Return the [x, y] coordinate for the center point of the cell that contains the specified text.  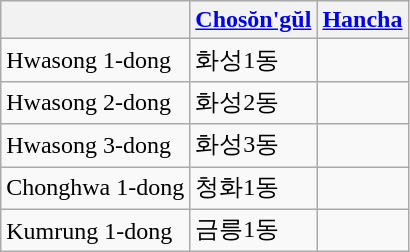
화성1동 [254, 60]
화성2동 [254, 102]
화성3동 [254, 146]
금릉1동 [254, 230]
Chonghwa 1-dong [96, 188]
Chosŏn'gŭl [254, 20]
Hwasong 3-dong [96, 146]
Kumrung 1-dong [96, 230]
Hancha [362, 20]
Hwasong 2-dong [96, 102]
청화1동 [254, 188]
Hwasong 1-dong [96, 60]
